Locate the cell with the specified text and output its [X, Y] center coordinate. 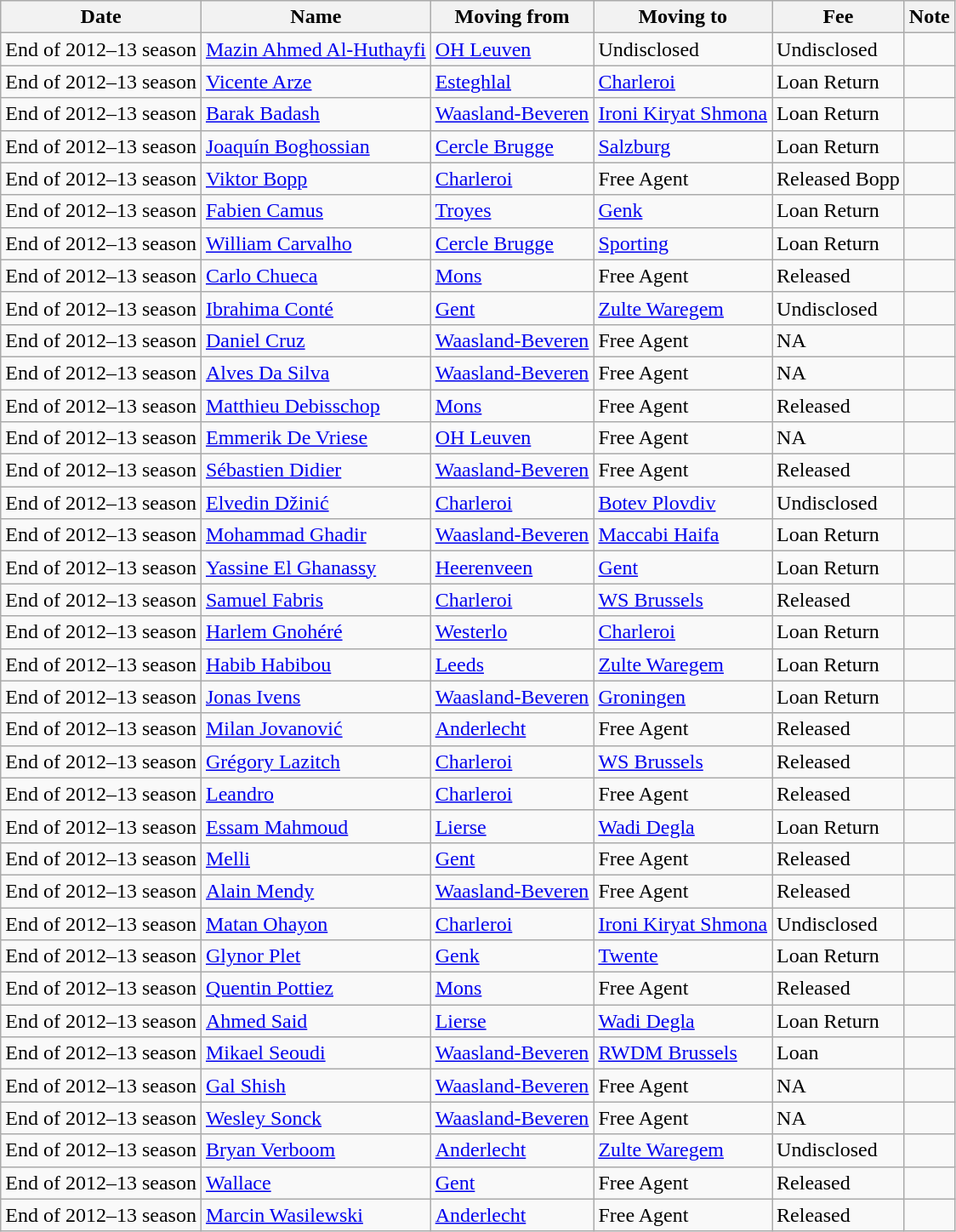
Essam Mahmoud [316, 826]
Barak Badash [316, 114]
Elvedin Džinić [316, 503]
Samuel Fabris [316, 600]
Matan Ohayon [316, 923]
Wallace [316, 1183]
Troyes [512, 211]
Sporting [683, 243]
Salzburg [683, 146]
Daniel Cruz [316, 340]
Westerlo [512, 632]
Jonas Ivens [316, 697]
Yassine El Ghanassy [316, 568]
Bryan Verboom [316, 1150]
Grégory Lazitch [316, 761]
Alves Da Silva [316, 373]
Mohammad Ghadir [316, 535]
Mikael Seoudi [316, 1053]
Moving from [512, 17]
Milan Jovanović [316, 729]
Carlo Chueca [316, 276]
RWDM Brussels [683, 1053]
Wesley Sonck [316, 1118]
Note [929, 17]
Habib Habibou [316, 664]
Joaquín Boghossian [316, 146]
Ibrahima Conté [316, 308]
Maccabi Haifa [683, 535]
Sébastien Didier [316, 471]
Botev Plovdiv [683, 503]
Loan [839, 1053]
Melli [316, 858]
Heerenveen [512, 568]
William Carvalho [316, 243]
Fabien Camus [316, 211]
Groningen [683, 697]
Gal Shish [316, 1086]
Twente [683, 956]
Quentin Pottiez [316, 989]
Leandro [316, 794]
Matthieu Debisschop [316, 406]
Viktor Bopp [316, 179]
Name [316, 17]
Alain Mendy [316, 891]
Esteghlal [512, 82]
Moving to [683, 17]
Released Bopp [839, 179]
Marcin Wasilewski [316, 1215]
Glynor Plet [316, 956]
Date [101, 17]
Mazin Ahmed Al-Huthayfi [316, 49]
Leeds [512, 664]
Fee [839, 17]
Vicente Arze [316, 82]
Emmerik De Vriese [316, 438]
Harlem Gnohéré [316, 632]
Ahmed Said [316, 1021]
